Extract the (x, y) coordinate from the center of the cell holding the provided text.  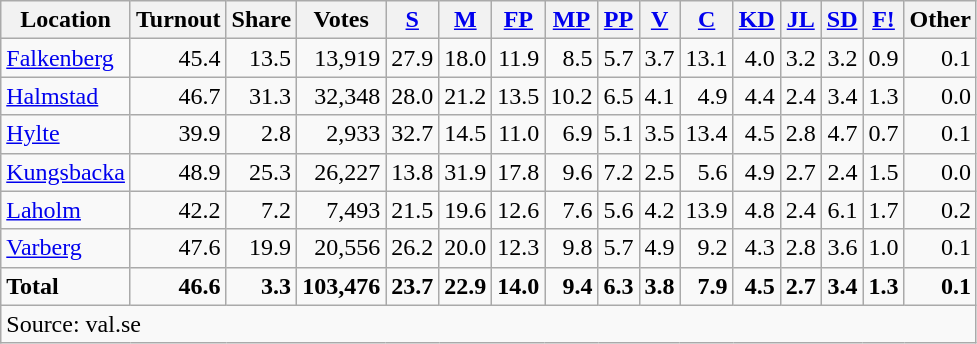
31.9 (466, 172)
3.3 (262, 286)
13,919 (342, 58)
13.4 (706, 134)
4.2 (660, 210)
3.8 (660, 286)
Hylte (66, 134)
6.3 (618, 286)
JL (800, 20)
SD (842, 20)
19.9 (262, 248)
4.7 (842, 134)
47.6 (178, 248)
6.9 (572, 134)
13.9 (706, 210)
2,933 (342, 134)
2.5 (660, 172)
31.3 (262, 96)
8.5 (572, 58)
27.9 (412, 58)
Location (66, 20)
9.4 (572, 286)
46.7 (178, 96)
10.2 (572, 96)
Laholm (66, 210)
KD (756, 20)
V (660, 20)
9.2 (706, 248)
1.5 (884, 172)
48.9 (178, 172)
21.2 (466, 96)
18.0 (466, 58)
9.8 (572, 248)
MP (572, 20)
22.9 (466, 286)
7.9 (706, 286)
Total (66, 286)
14.0 (518, 286)
6.1 (842, 210)
20,556 (342, 248)
32,348 (342, 96)
3.6 (842, 248)
14.5 (466, 134)
28.0 (412, 96)
42.2 (178, 210)
4.0 (756, 58)
4.4 (756, 96)
26.2 (412, 248)
FP (518, 20)
11.0 (518, 134)
4.1 (660, 96)
13.8 (412, 172)
12.6 (518, 210)
F! (884, 20)
Falkenberg (66, 58)
7,493 (342, 210)
11.9 (518, 58)
Halmstad (66, 96)
0.7 (884, 134)
19.6 (466, 210)
103,476 (342, 286)
C (706, 20)
Source: val.se (489, 324)
23.7 (412, 286)
12.3 (518, 248)
Share (262, 20)
0.9 (884, 58)
5.1 (618, 134)
7.6 (572, 210)
Varberg (66, 248)
1.7 (884, 210)
Other (940, 20)
26,227 (342, 172)
20.0 (466, 248)
3.7 (660, 58)
32.7 (412, 134)
17.8 (518, 172)
3.5 (660, 134)
25.3 (262, 172)
1.0 (884, 248)
6.5 (618, 96)
13.1 (706, 58)
9.6 (572, 172)
PP (618, 20)
39.9 (178, 134)
46.6 (178, 286)
M (466, 20)
21.5 (412, 210)
S (412, 20)
4.3 (756, 248)
0.2 (940, 210)
4.8 (756, 210)
Kungsbacka (66, 172)
45.4 (178, 58)
Turnout (178, 20)
Votes (342, 20)
